Detect which cell encompasses the target text, then output its [x, y] center coordinate. 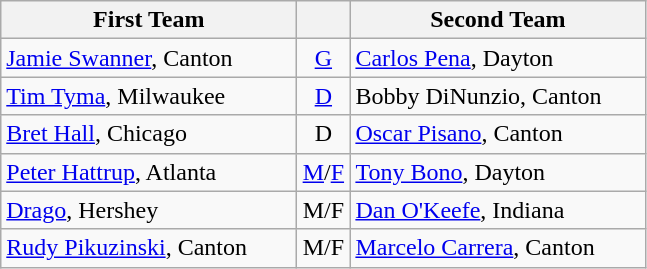
Oscar Pisano, Canton [498, 134]
Marcelo Carrera, Canton [498, 248]
Tony Bono, Dayton [498, 172]
Dan O'Keefe, Indiana [498, 210]
Drago, Hershey [149, 210]
Tim Tyma, Milwaukee [149, 96]
Jamie Swanner, Canton [149, 58]
Second Team [498, 20]
Rudy Pikuzinski, Canton [149, 248]
Peter Hattrup, Atlanta [149, 172]
First Team [149, 20]
Bobby DiNunzio, Canton [498, 96]
Bret Hall, Chicago [149, 134]
Carlos Pena, Dayton [498, 58]
G [324, 58]
